Search for the cell housing the specified text and yield its (x, y) center coordinate. 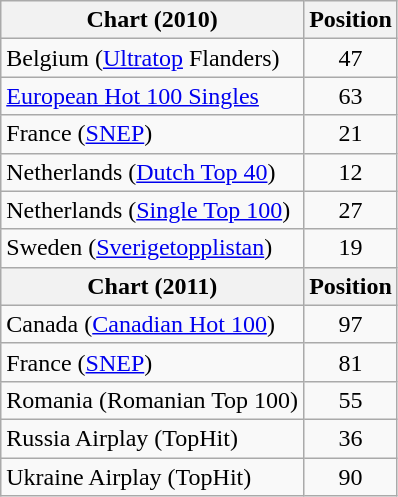
21 (351, 134)
Ukraine Airplay (TopHit) (152, 477)
12 (351, 172)
47 (351, 58)
Sweden (Sverigetopplistan) (152, 248)
European Hot 100 Singles (152, 96)
90 (351, 477)
81 (351, 362)
27 (351, 210)
63 (351, 96)
Netherlands (Single Top 100) (152, 210)
Canada (Canadian Hot 100) (152, 324)
Romania (Romanian Top 100) (152, 400)
97 (351, 324)
19 (351, 248)
55 (351, 400)
Belgium (Ultratop Flanders) (152, 58)
36 (351, 438)
Netherlands (Dutch Top 40) (152, 172)
Russia Airplay (TopHit) (152, 438)
Chart (2011) (152, 286)
Chart (2010) (152, 20)
